Capture the cell that displays the provided text and extract its [x, y] central coordinate. 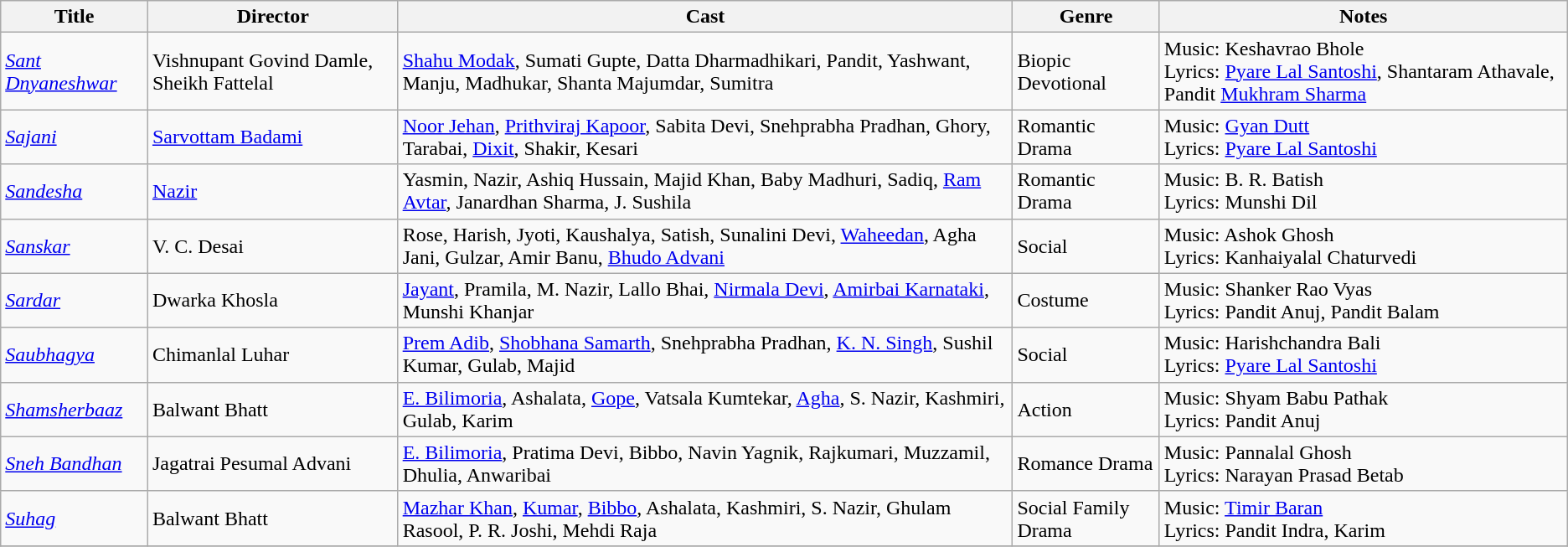
Biopic Devotional [1086, 71]
Genre [1086, 17]
Music: Shanker Rao VyasLyrics: Pandit Anuj, Pandit Balam [1364, 300]
Chimanlal Luhar [273, 355]
Vishnupant Govind Damle, Sheikh Fattelal [273, 71]
Mazhar Khan, Kumar, Bibbo, Ashalata, Kashmiri, S. Nazir, Ghulam Rasool, P. R. Joshi, Mehdi Raja [705, 518]
Music: Keshavrao BholeLyrics: Pyare Lal Santoshi, Shantaram Athavale, Pandit Mukhram Sharma [1364, 71]
Yasmin, Nazir, Ashiq Hussain, Majid Khan, Baby Madhuri, Sadiq, Ram Avtar, Janardhan Sharma, J. Sushila [705, 191]
Sneh Bandhan [75, 464]
Saubhagya [75, 355]
Music: Timir BaranLyrics: Pandit Indra, Karim [1364, 518]
Rose, Harish, Jyoti, Kaushalya, Satish, Sunalini Devi, Waheedan, Agha Jani, Gulzar, Amir Banu, Bhudo Advani [705, 246]
Suhag [75, 518]
Nazir [273, 191]
Action [1086, 409]
Cast [705, 17]
Director [273, 17]
Shahu Modak, Sumati Gupte, Datta Dharmadhikari, Pandit, Yashwant, Manju, Madhukar, Shanta Majumdar, Sumitra [705, 71]
Jayant, Pramila, M. Nazir, Lallo Bhai, Nirmala Devi, Amirbai Karnataki, Munshi Khanjar [705, 300]
Dwarka Khosla [273, 300]
Romance Drama [1086, 464]
Sajani [75, 137]
Music: B. R. BatishLyrics: Munshi Dil [1364, 191]
Music: Shyam Babu PathakLyrics: Pandit Anuj [1364, 409]
Costume [1086, 300]
V. C. Desai [273, 246]
Sardar [75, 300]
Prem Adib, Shobhana Samarth, Snehprabha Pradhan, K. N. Singh, Sushil Kumar, Gulab, Majid [705, 355]
Jagatrai Pesumal Advani [273, 464]
E. Bilimoria, Pratima Devi, Bibbo, Navin Yagnik, Rajkumari, Muzzamil, Dhulia, Anwaribai [705, 464]
Sarvottam Badami [273, 137]
Sandesha [75, 191]
Sanskar [75, 246]
Music: Harishchandra BaliLyrics: Pyare Lal Santoshi [1364, 355]
Music: Gyan DuttLyrics: Pyare Lal Santoshi [1364, 137]
Music: Ashok GhoshLyrics: Kanhaiyalal Chaturvedi [1364, 246]
Title [75, 17]
E. Bilimoria, Ashalata, Gope, Vatsala Kumtekar, Agha, S. Nazir, Kashmiri, Gulab, Karim [705, 409]
Notes [1364, 17]
Noor Jehan, Prithviraj Kapoor, Sabita Devi, Snehprabha Pradhan, Ghory, Tarabai, Dixit, Shakir, Kesari [705, 137]
Sant Dnyaneshwar [75, 71]
Shamsherbaaz [75, 409]
Music: Pannalal GhoshLyrics: Narayan Prasad Betab [1364, 464]
Social Family Drama [1086, 518]
